From the cell containing the given text, extract its center point as (X, Y) coordinate. 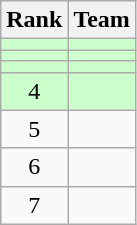
4 (34, 91)
Team (102, 20)
5 (34, 129)
Rank (34, 20)
6 (34, 167)
7 (34, 205)
